For the text-containing cell, return its midpoint in [x, y] coordinate format. 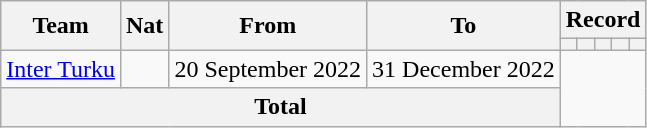
Team [61, 26]
20 September 2022 [268, 69]
Record [603, 20]
To [464, 26]
Total [281, 107]
31 December 2022 [464, 69]
Nat [144, 26]
From [268, 26]
Inter Turku [61, 69]
